Detect which cell encompasses the target text, then output its (X, Y) center coordinate. 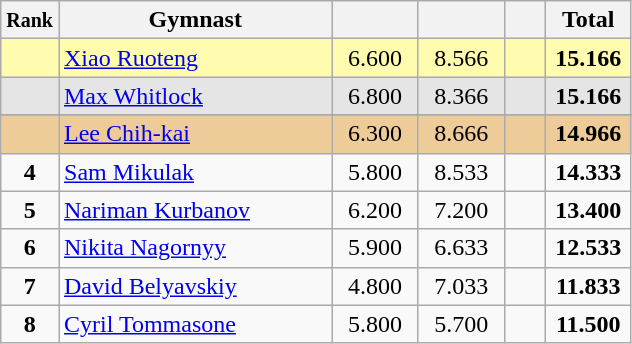
7.200 (461, 210)
12.533 (588, 248)
Sam Mikulak (195, 172)
6.800 (375, 96)
6.633 (461, 248)
Rank (30, 20)
Nariman Kurbanov (195, 210)
11.833 (588, 286)
Gymnast (195, 20)
14.966 (588, 134)
6.300 (375, 134)
6.200 (375, 210)
David Belyavskiy (195, 286)
13.400 (588, 210)
5.900 (375, 248)
Xiao Ruoteng (195, 58)
11.500 (588, 324)
Cyril Tommasone (195, 324)
8.366 (461, 96)
5.700 (461, 324)
8.666 (461, 134)
Total (588, 20)
7.033 (461, 286)
6 (30, 248)
4 (30, 172)
14.333 (588, 172)
5 (30, 210)
6.600 (375, 58)
Nikita Nagornyy (195, 248)
8 (30, 324)
8.566 (461, 58)
7 (30, 286)
Max Whitlock (195, 96)
Lee Chih-kai (195, 134)
8.533 (461, 172)
4.800 (375, 286)
